Identify which cell holds the provided text, then report its (X, Y) central coordinate. 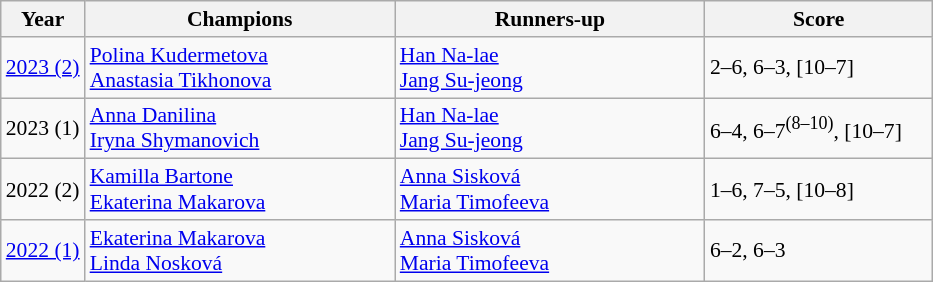
2022 (2) (43, 190)
Champions (240, 19)
Kamilla Bartone Ekaterina Makarova (240, 190)
Score (819, 19)
2–6, 6–3, [10–7] (819, 68)
Ekaterina Makarova Linda Nosková (240, 250)
6–4, 6–7(8–10), [10–7] (819, 128)
2023 (2) (43, 68)
Anna Danilina Iryna Shymanovich (240, 128)
2022 (1) (43, 250)
Polina Kudermetova Anastasia Tikhonova (240, 68)
2023 (1) (43, 128)
1–6, 7–5, [10–8] (819, 190)
Year (43, 19)
Runners-up (550, 19)
6–2, 6–3 (819, 250)
